Detect which cell encompasses the target text, then output its (x, y) center coordinate. 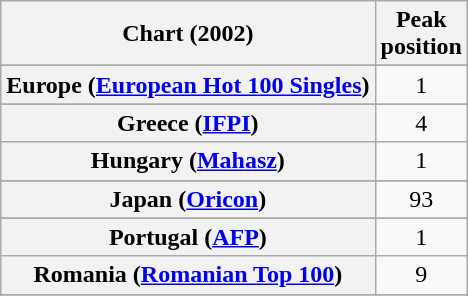
Romania (Romanian Top 100) (188, 275)
4 (421, 123)
Japan (Oricon) (188, 199)
Portugal (AFP) (188, 237)
Peakposition (421, 34)
Greece (IFPI) (188, 123)
Hungary (Mahasz) (188, 161)
Europe (European Hot 100 Singles) (188, 85)
93 (421, 199)
Chart (2002) (188, 34)
9 (421, 275)
